Return [x, y] of the center of cell containing provided text 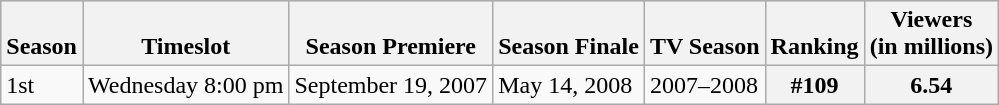
Season [42, 34]
6.54 [931, 85]
TV Season [704, 34]
Season Finale [569, 34]
#109 [814, 85]
2007–2008 [704, 85]
Timeslot [185, 34]
Viewers(in millions) [931, 34]
1st [42, 85]
Ranking [814, 34]
May 14, 2008 [569, 85]
Wednesday 8:00 pm [185, 85]
Season Premiere [391, 34]
September 19, 2007 [391, 85]
